Scan for the cell matching the given text and deliver its [X, Y] coordinate at center. 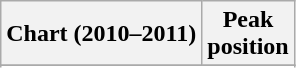
Chart (2010–2011) [102, 34]
Peakposition [248, 34]
